Find where the given text appears and provide that cell's center as [X, Y] coordinate. 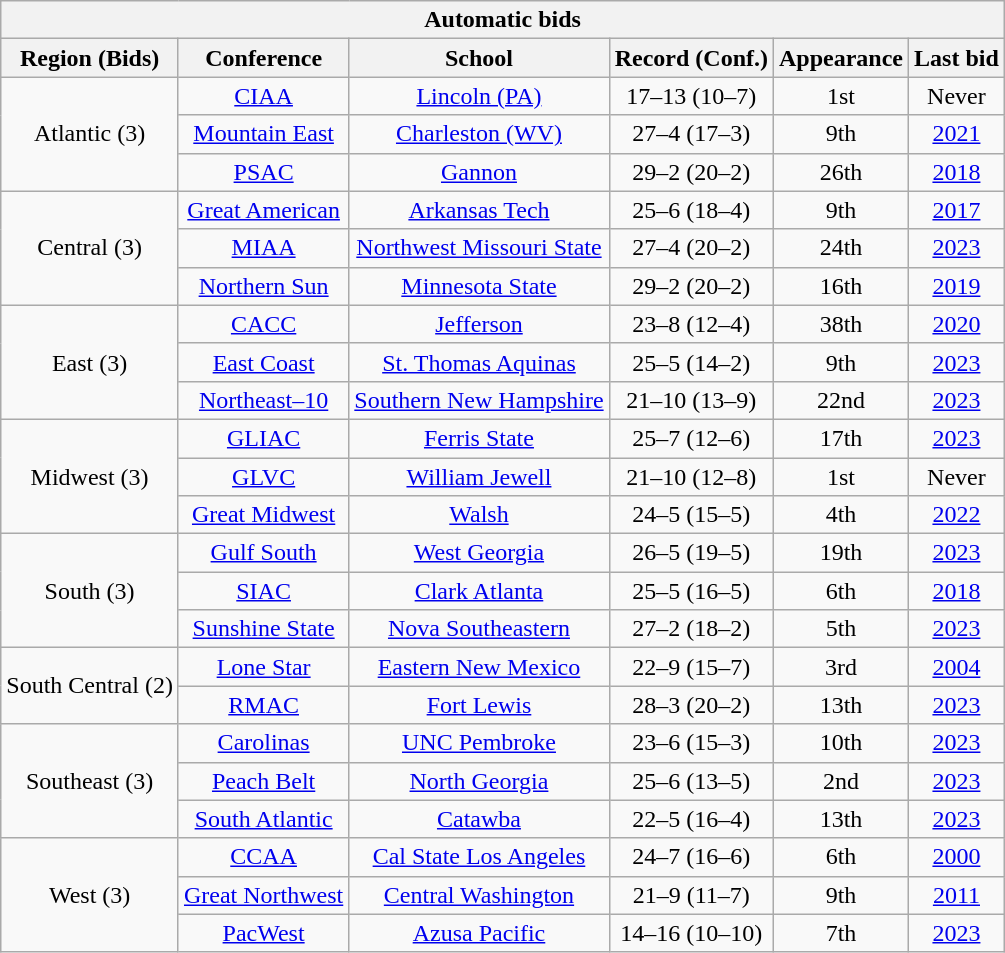
West Georgia [479, 553]
Gannon [479, 172]
17–13 (10–7) [691, 96]
MIAA [263, 248]
27–2 (18–2) [691, 629]
William Jewell [479, 477]
South Atlantic [263, 819]
24–7 (16–6) [691, 857]
East Coast [263, 362]
Walsh [479, 515]
Great Midwest [263, 515]
Great American [263, 210]
Northwest Missouri State [479, 248]
25–5 (16–5) [691, 591]
Charleston (WV) [479, 134]
Azusa Pacific [479, 933]
Arkansas Tech [479, 210]
7th [842, 933]
Conference [263, 58]
Last bid [957, 58]
CIAA [263, 96]
West (3) [90, 895]
School [479, 58]
Automatic bids [503, 20]
3rd [842, 667]
Clark Atlanta [479, 591]
Northern Sun [263, 286]
4th [842, 515]
27–4 (20–2) [691, 248]
Minnesota State [479, 286]
Fort Lewis [479, 705]
Central Washington [479, 895]
14–16 (10–10) [691, 933]
RMAC [263, 705]
21–10 (13–9) [691, 400]
Jefferson [479, 324]
25–7 (12–6) [691, 438]
Southern New Hampshire [479, 400]
25–6 (13–5) [691, 781]
2022 [957, 515]
Southeast (3) [90, 781]
Catawba [479, 819]
CCAA [263, 857]
10th [842, 743]
Eastern New Mexico [479, 667]
28–3 (20–2) [691, 705]
22–5 (16–4) [691, 819]
Lone Star [263, 667]
Appearance [842, 58]
South (3) [90, 591]
East (3) [90, 362]
Atlantic (3) [90, 134]
St. Thomas Aquinas [479, 362]
2004 [957, 667]
Sunshine State [263, 629]
Record (Conf.) [691, 58]
19th [842, 553]
24–5 (15–5) [691, 515]
Midwest (3) [90, 476]
2021 [957, 134]
Ferris State [479, 438]
5th [842, 629]
23–6 (15–3) [691, 743]
North Georgia [479, 781]
2020 [957, 324]
2000 [957, 857]
22–9 (15–7) [691, 667]
Northeast–10 [263, 400]
Gulf South [263, 553]
2nd [842, 781]
Peach Belt [263, 781]
38th [842, 324]
26th [842, 172]
26–5 (19–5) [691, 553]
Region (Bids) [90, 58]
24th [842, 248]
South Central (2) [90, 686]
UNC Pembroke [479, 743]
Carolinas [263, 743]
25–5 (14–2) [691, 362]
21–9 (11–7) [691, 895]
17th [842, 438]
21–10 (12–8) [691, 477]
Lincoln (PA) [479, 96]
PacWest [263, 933]
Mountain East [263, 134]
Central (3) [90, 248]
PSAC [263, 172]
2011 [957, 895]
CACC [263, 324]
2017 [957, 210]
Nova Southeastern [479, 629]
22nd [842, 400]
25–6 (18–4) [691, 210]
GLIAC [263, 438]
Cal State Los Angeles [479, 857]
27–4 (17–3) [691, 134]
GLVC [263, 477]
Great Northwest [263, 895]
16th [842, 286]
23–8 (12–4) [691, 324]
SIAC [263, 591]
2019 [957, 286]
